Find where the given text appears and provide that cell's center as [X, Y] coordinate. 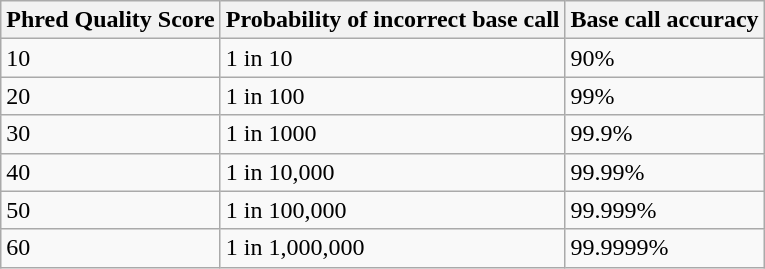
Phred Quality Score [111, 20]
Probability of incorrect base call [392, 20]
1 in 1000 [392, 134]
30 [111, 134]
40 [111, 172]
1 in 100,000 [392, 210]
99.99% [664, 172]
20 [111, 96]
10 [111, 58]
60 [111, 248]
50 [111, 210]
99.999% [664, 210]
1 in 10,000 [392, 172]
1 in 10 [392, 58]
1 in 1,000,000 [392, 248]
99% [664, 96]
99.9% [664, 134]
1 in 100 [392, 96]
Base call accuracy [664, 20]
90% [664, 58]
99.9999% [664, 248]
